For the text-containing cell, return its midpoint in [x, y] coordinate format. 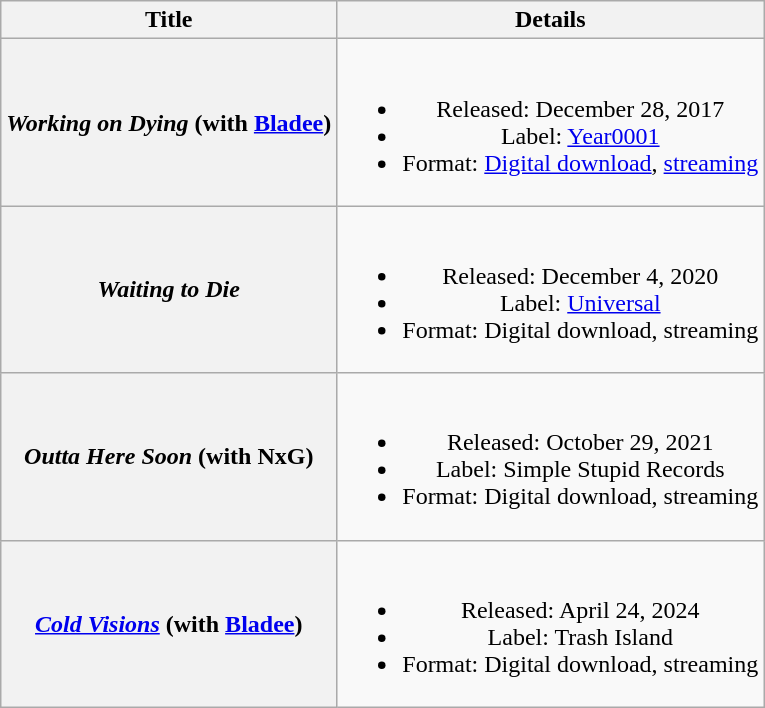
Released: December 4, 2020Label: UniversalFormat: Digital download, streaming [550, 290]
Released: October 29, 2021Label: Simple Stupid RecordsFormat: Digital download, streaming [550, 456]
Working on Dying (with Bladee) [169, 122]
Released: April 24, 2024Label: Trash IslandFormat: Digital download, streaming [550, 624]
Title [169, 20]
Details [550, 20]
Released: December 28, 2017Label: Year0001Format: Digital download, streaming [550, 122]
Cold Visions (with Bladee) [169, 624]
Waiting to Die [169, 290]
Outta Here Soon (with NxG) [169, 456]
